Locate the cell with the specified text and output its (x, y) center coordinate. 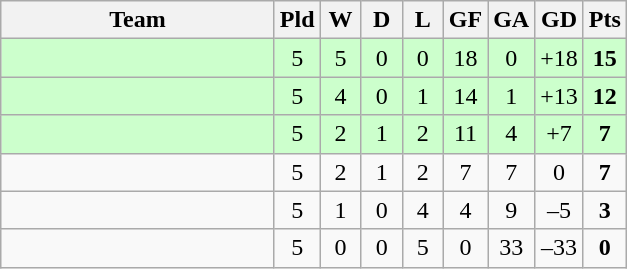
+13 (560, 96)
W (340, 20)
GA (512, 20)
33 (512, 248)
GD (560, 20)
–5 (560, 210)
D (382, 20)
+18 (560, 58)
15 (604, 58)
18 (465, 58)
GF (465, 20)
Pts (604, 20)
9 (512, 210)
+7 (560, 134)
3 (604, 210)
12 (604, 96)
14 (465, 96)
11 (465, 134)
Team (138, 20)
L (422, 20)
–33 (560, 248)
Pld (297, 20)
